Pinpoint the cell where the given text exists, returning its (x, y) midpoint coordinate. 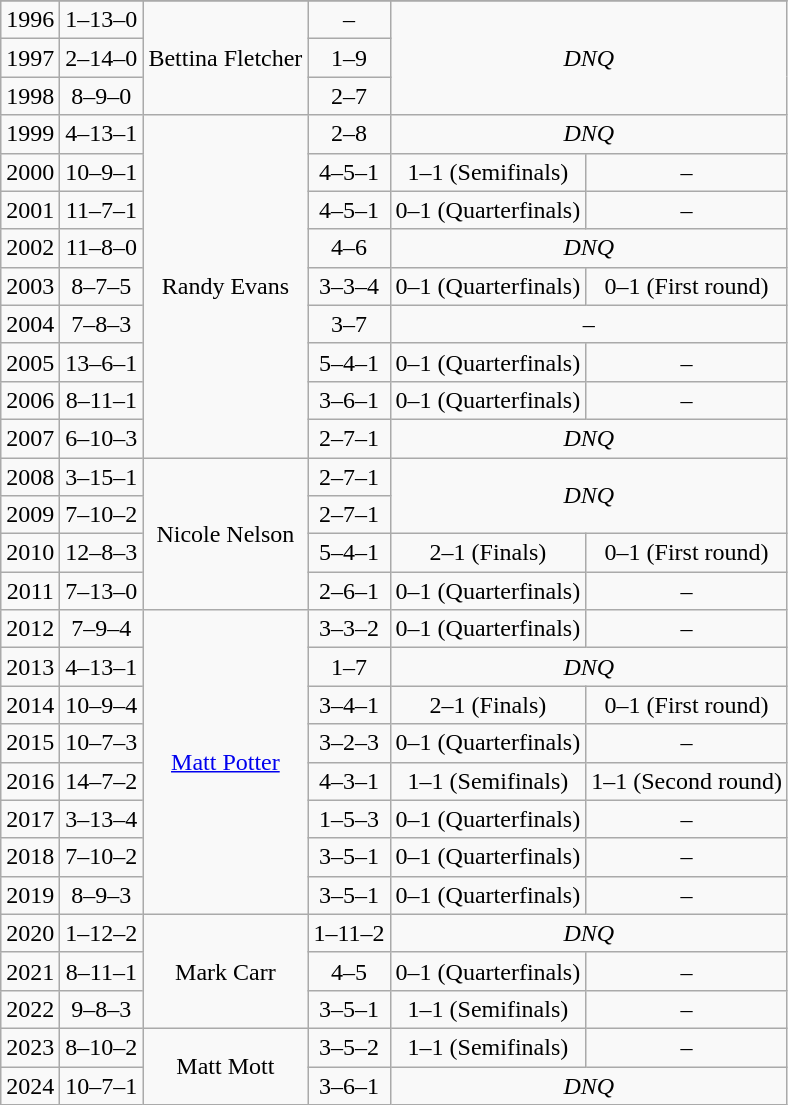
2015 (30, 743)
12–8–3 (102, 553)
4–5 (349, 971)
2012 (30, 629)
7–8–3 (102, 324)
2021 (30, 971)
2003 (30, 286)
2005 (30, 362)
2000 (30, 172)
Nicole Nelson (226, 534)
2006 (30, 400)
6–10–3 (102, 438)
10–7–3 (102, 743)
2010 (30, 553)
Mark Carr (226, 971)
8–9–3 (102, 895)
2011 (30, 591)
2002 (30, 248)
4–6 (349, 248)
1997 (30, 58)
2–14–0 (102, 58)
7–13–0 (102, 591)
8–7–5 (102, 286)
3–4–1 (349, 705)
1–11–2 (349, 933)
Bettina Fletcher (226, 58)
2–6–1 (349, 591)
3–3–2 (349, 629)
11–7–1 (102, 210)
2022 (30, 1009)
3–3–4 (349, 286)
1–1 (Second round) (687, 781)
9–8–3 (102, 1009)
2018 (30, 857)
2–8 (349, 134)
8–9–0 (102, 96)
10–9–1 (102, 172)
2–7 (349, 96)
2024 (30, 1085)
1996 (30, 20)
1998 (30, 96)
10–9–4 (102, 705)
10–7–1 (102, 1085)
1–7 (349, 667)
2016 (30, 781)
11–8–0 (102, 248)
2007 (30, 438)
2017 (30, 819)
Matt Mott (226, 1066)
13–6–1 (102, 362)
2008 (30, 477)
2014 (30, 705)
1–12–2 (102, 933)
3–13–4 (102, 819)
2001 (30, 210)
4–3–1 (349, 781)
Randy Evans (226, 286)
1–13–0 (102, 20)
Matt Potter (226, 762)
2009 (30, 515)
2004 (30, 324)
2020 (30, 933)
1–9 (349, 58)
7–9–4 (102, 629)
8–10–2 (102, 1047)
3–5–2 (349, 1047)
2023 (30, 1047)
14–7–2 (102, 781)
2019 (30, 895)
1–5–3 (349, 819)
3–2–3 (349, 743)
3–7 (349, 324)
2013 (30, 667)
1999 (30, 134)
3–15–1 (102, 477)
